Determine the (X, Y) coordinate at the center of the cell enclosing the given text.  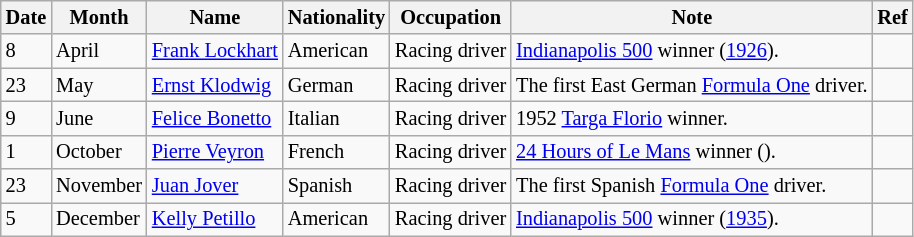
Indianapolis 500 winner (1926). (692, 51)
Month (99, 17)
Date (26, 17)
Kelly Petillo (215, 219)
Occupation (450, 17)
Note (692, 17)
May (99, 85)
December (99, 219)
Italian (336, 118)
1952 Targa Florio winner. (692, 118)
Spanish (336, 186)
April (99, 51)
The first East German Formula One driver. (692, 85)
1 (26, 152)
November (99, 186)
5 (26, 219)
8 (26, 51)
Name (215, 17)
24 Hours of Le Mans winner (). (692, 152)
Juan Jover (215, 186)
The first Spanish Formula One driver. (692, 186)
Pierre Veyron (215, 152)
Felice Bonetto (215, 118)
9 (26, 118)
German (336, 85)
Ref (893, 17)
June (99, 118)
Ernst Klodwig (215, 85)
Frank Lockhart (215, 51)
Nationality (336, 17)
Indianapolis 500 winner (1935). (692, 219)
October (99, 152)
French (336, 152)
